Search for the cell housing the specified text and yield its [x, y] center coordinate. 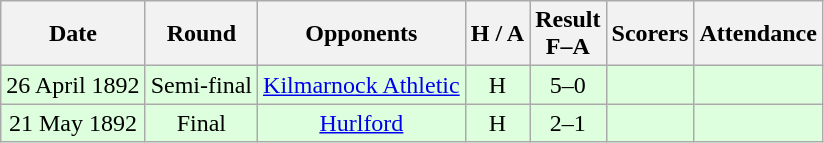
Attendance [758, 34]
Opponents [362, 34]
21 May 1892 [73, 123]
Final [201, 123]
5–0 [568, 85]
H / A [497, 34]
Hurlford [362, 123]
26 April 1892 [73, 85]
Semi-final [201, 85]
Round [201, 34]
2–1 [568, 123]
ResultF–A [568, 34]
Scorers [650, 34]
Kilmarnock Athletic [362, 85]
Date [73, 34]
